Identify which cell holds the provided text, then report its (X, Y) central coordinate. 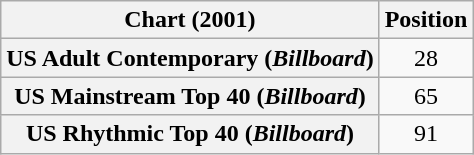
65 (426, 96)
Chart (2001) (190, 20)
US Adult Contemporary (Billboard) (190, 58)
91 (426, 134)
Position (426, 20)
US Mainstream Top 40 (Billboard) (190, 96)
US Rhythmic Top 40 (Billboard) (190, 134)
28 (426, 58)
